From the cell containing the given text, extract its center point as [x, y] coordinate. 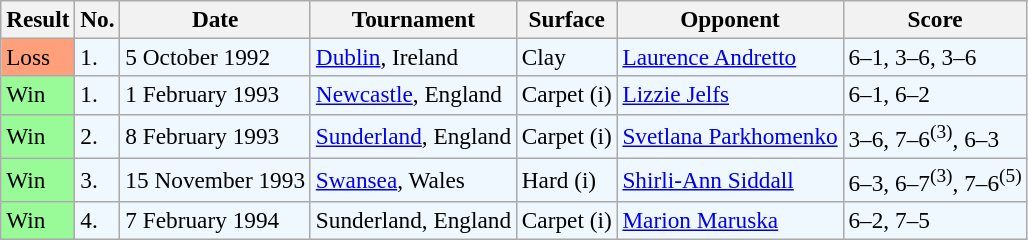
4. [98, 221]
Opponent [730, 19]
No. [98, 19]
2. [98, 136]
6–3, 6–7(3), 7–6(5) [935, 180]
Clay [566, 57]
Score [935, 19]
1 February 1993 [215, 95]
Marion Maruska [730, 221]
Loss [38, 57]
Result [38, 19]
Swansea, Wales [413, 180]
5 October 1992 [215, 57]
Lizzie Jelfs [730, 95]
Tournament [413, 19]
8 February 1993 [215, 136]
6–2, 7–5 [935, 221]
7 February 1994 [215, 221]
Hard (i) [566, 180]
Svetlana Parkhomenko [730, 136]
15 November 1993 [215, 180]
3. [98, 180]
Date [215, 19]
Laurence Andretto [730, 57]
6–1, 6–2 [935, 95]
Newcastle, England [413, 95]
6–1, 3–6, 3–6 [935, 57]
Surface [566, 19]
Dublin, Ireland [413, 57]
Shirli-Ann Siddall [730, 180]
3–6, 7–6(3), 6–3 [935, 136]
